Identify which cell holds the provided text, then report its [X, Y] central coordinate. 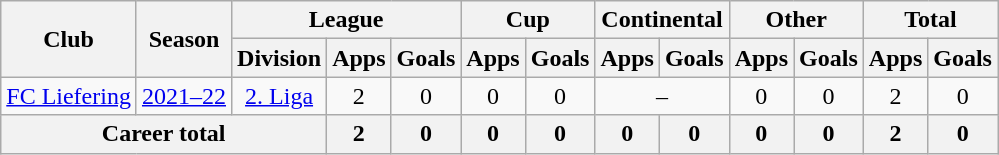
Cup [528, 20]
Club [69, 39]
Division [280, 58]
2. Liga [280, 96]
FC Liefering [69, 96]
2021–22 [184, 96]
Career total [164, 134]
League [346, 20]
Season [184, 39]
Total [930, 20]
Other [796, 20]
Continental [662, 20]
– [662, 96]
